From the cell containing the given text, extract its center point as [X, Y] coordinate. 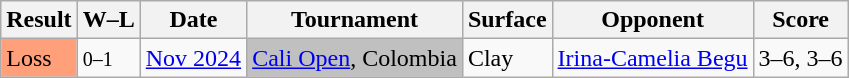
3–6, 3–6 [800, 58]
0–1 [108, 58]
Date [193, 20]
Score [800, 20]
Nov 2024 [193, 58]
Irina-Camelia Begu [652, 58]
Surface [507, 20]
Opponent [652, 20]
Loss [39, 58]
Cali Open, Colombia [355, 58]
Tournament [355, 20]
Result [39, 20]
Clay [507, 58]
W–L [108, 20]
